Search for the cell housing the specified text and yield its (X, Y) center coordinate. 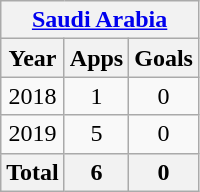
Apps (96, 58)
5 (96, 134)
Saudi Arabia (100, 20)
Goals (164, 58)
Total (33, 172)
1 (96, 96)
6 (96, 172)
Year (33, 58)
2019 (33, 134)
2018 (33, 96)
